Identify which cell holds the provided text, then report its [x, y] central coordinate. 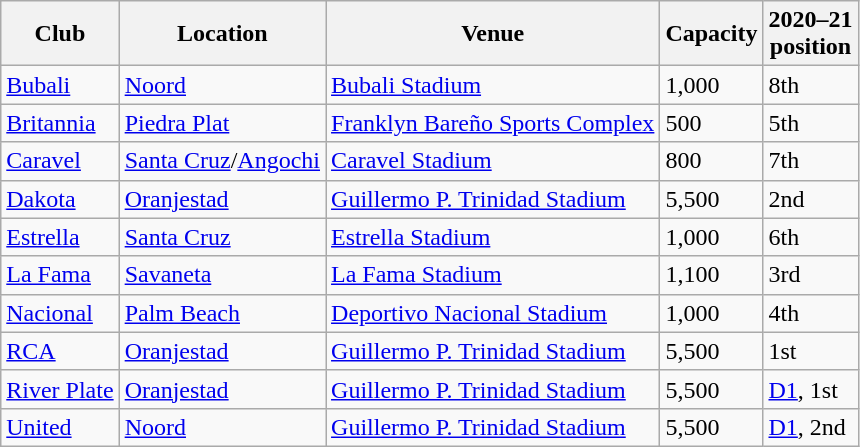
Dakota [60, 199]
Bubali [60, 85]
Britannia [60, 123]
Piedra Plat [222, 123]
3rd [810, 275]
8th [810, 85]
Location [222, 34]
Savaneta [222, 275]
La Fama [60, 275]
2nd [810, 199]
D1, 2nd [810, 427]
7th [810, 161]
Deportivo Nacional Stadium [493, 313]
Capacity [712, 34]
2020–21position [810, 34]
Santa Cruz/Angochi [222, 161]
La Fama Stadium [493, 275]
6th [810, 237]
5th [810, 123]
Caravel [60, 161]
Estrella Stadium [493, 237]
Club [60, 34]
Santa Cruz [222, 237]
1st [810, 351]
1,100 [712, 275]
Franklyn Bareño Sports Complex [493, 123]
D1, 1st [810, 389]
RCA [60, 351]
Bubali Stadium [493, 85]
Nacional [60, 313]
4th [810, 313]
United [60, 427]
Venue [493, 34]
Estrella [60, 237]
500 [712, 123]
Caravel Stadium [493, 161]
800 [712, 161]
Palm Beach [222, 313]
River Plate [60, 389]
